Detect which cell encompasses the target text, then output its (x, y) center coordinate. 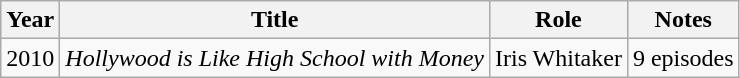
Iris Whitaker (558, 58)
Year (30, 20)
9 episodes (683, 58)
2010 (30, 58)
Title (275, 20)
Notes (683, 20)
Hollywood is Like High School with Money (275, 58)
Role (558, 20)
